For the text-containing cell, return its midpoint in (x, y) coordinate format. 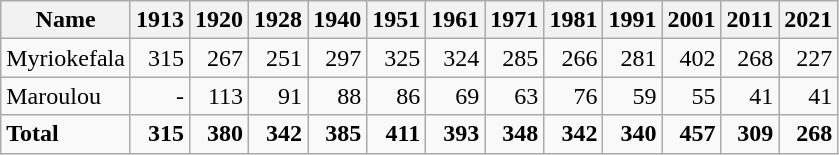
69 (456, 96)
385 (338, 134)
251 (278, 58)
266 (574, 58)
1961 (456, 20)
324 (456, 58)
457 (692, 134)
113 (218, 96)
267 (218, 58)
297 (338, 58)
348 (514, 134)
402 (692, 58)
411 (396, 134)
55 (692, 96)
380 (218, 134)
393 (456, 134)
1920 (218, 20)
76 (574, 96)
Maroulou (66, 96)
281 (632, 58)
1971 (514, 20)
1991 (632, 20)
1940 (338, 20)
227 (808, 58)
Total (66, 134)
285 (514, 58)
Name (66, 20)
86 (396, 96)
325 (396, 58)
88 (338, 96)
63 (514, 96)
2001 (692, 20)
309 (750, 134)
91 (278, 96)
1981 (574, 20)
- (160, 96)
59 (632, 96)
340 (632, 134)
1951 (396, 20)
2011 (750, 20)
1928 (278, 20)
Myriokefala (66, 58)
2021 (808, 20)
1913 (160, 20)
